Detect which cell encompasses the target text, then output its [X, Y] center coordinate. 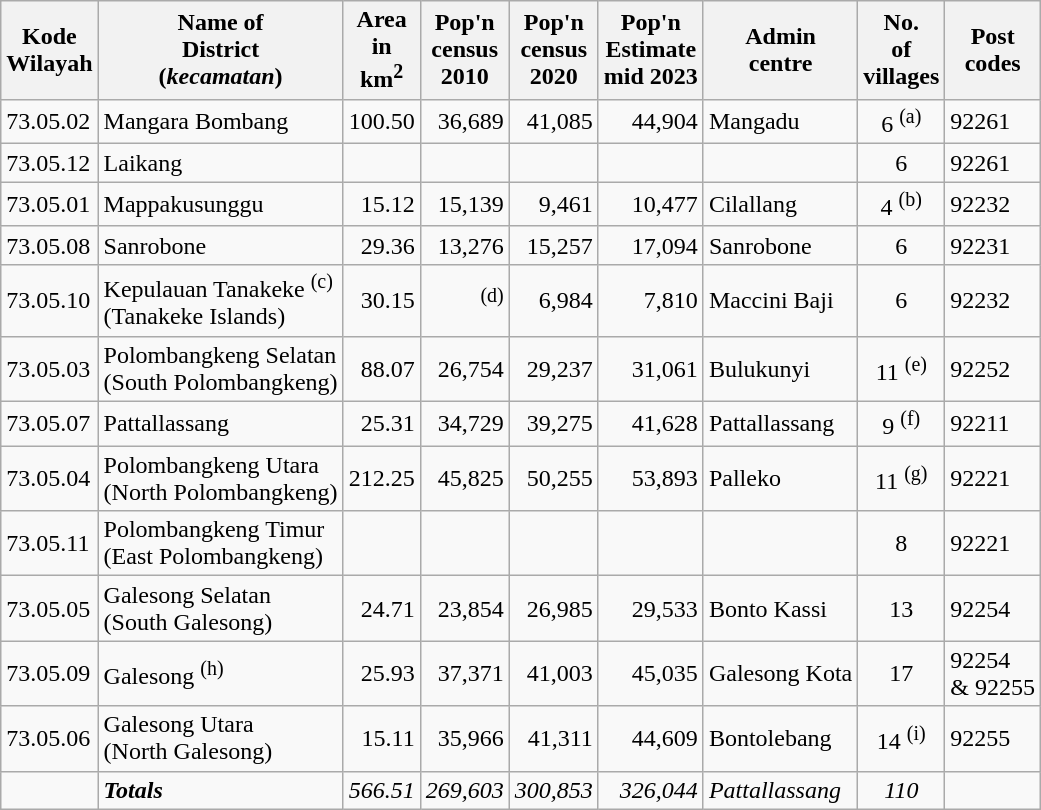
4 (b) [902, 204]
73.05.09 [50, 674]
10,477 [650, 204]
15,257 [554, 245]
92254 [993, 608]
92211 [993, 424]
Bontolebang [780, 738]
73.05.12 [50, 163]
Mangadu [780, 122]
53,893 [650, 478]
Postcodes [993, 50]
Laikang [220, 163]
73.05.03 [50, 368]
25.93 [382, 674]
73.05.04 [50, 478]
73.05.11 [50, 544]
Polombangkeng Timur (East Polombangkeng) [220, 544]
Pop'ncensus2010 [464, 50]
11 (g) [902, 478]
25.31 [382, 424]
Palleko [780, 478]
73.05.06 [50, 738]
Polombangkeng Selatan (South Polombangkeng) [220, 368]
11 (e) [902, 368]
41,628 [650, 424]
Galesong (h) [220, 674]
36,689 [464, 122]
13 [902, 608]
No. ofvillages [902, 50]
300,853 [554, 790]
41,085 [554, 122]
Name ofDistrict(kecamatan) [220, 50]
73.05.07 [50, 424]
29,533 [650, 608]
92252 [993, 368]
Totals [220, 790]
31,061 [650, 368]
50,255 [554, 478]
15.11 [382, 738]
(d) [464, 301]
17 [902, 674]
9 (f) [902, 424]
Galesong Utara (North Galesong) [220, 738]
Bulukunyi [780, 368]
Galesong Kota [780, 674]
326,044 [650, 790]
45,035 [650, 674]
23,854 [464, 608]
73.05.05 [50, 608]
6 (a) [902, 122]
30.15 [382, 301]
269,603 [464, 790]
34,729 [464, 424]
37,371 [464, 674]
Areain km2 [382, 50]
41,003 [554, 674]
6,984 [554, 301]
Bonto Kassi [780, 608]
26,754 [464, 368]
92231 [993, 245]
26,985 [554, 608]
73.05.08 [50, 245]
566.51 [382, 790]
Kepulauan Tanakeke (c) (Tanakeke Islands) [220, 301]
Maccini Baji [780, 301]
Polombangkeng Utara (North Polombangkeng) [220, 478]
Galesong Selatan (South Galesong) [220, 608]
9,461 [554, 204]
29.36 [382, 245]
8 [902, 544]
14 (i) [902, 738]
92255 [993, 738]
92254 & 92255 [993, 674]
Mappakusunggu [220, 204]
Pop'nEstimatemid 2023 [650, 50]
13,276 [464, 245]
7,810 [650, 301]
15,139 [464, 204]
100.50 [382, 122]
35,966 [464, 738]
Kode Wilayah [50, 50]
39,275 [554, 424]
17,094 [650, 245]
15.12 [382, 204]
73.05.02 [50, 122]
73.05.10 [50, 301]
44,609 [650, 738]
Pop'ncensus2020 [554, 50]
29,237 [554, 368]
44,904 [650, 122]
Cilallang [780, 204]
Admincentre [780, 50]
88.07 [382, 368]
73.05.01 [50, 204]
Mangara Bombang [220, 122]
110 [902, 790]
212.25 [382, 478]
45,825 [464, 478]
41,311 [554, 738]
24.71 [382, 608]
